Identify which cell holds the provided text, then report its (x, y) central coordinate. 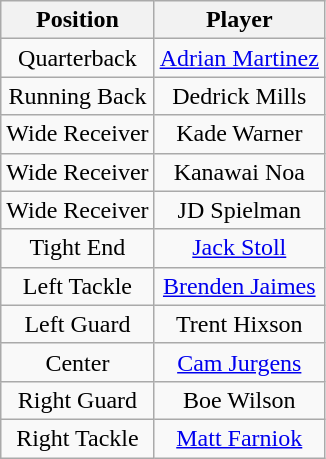
Boe Wilson (239, 400)
Kanawai Noa (239, 172)
Trent Hixson (239, 324)
Adrian Martinez (239, 58)
Brenden Jaimes (239, 286)
Left Tackle (78, 286)
Left Guard (78, 324)
Dedrick Mills (239, 96)
Center (78, 362)
Matt Farniok (239, 438)
Right Tackle (78, 438)
Position (78, 20)
Running Back (78, 96)
Tight End (78, 248)
Kade Warner (239, 134)
Player (239, 20)
Right Guard (78, 400)
Cam Jurgens (239, 362)
JD Spielman (239, 210)
Jack Stoll (239, 248)
Quarterback (78, 58)
